Locate the cell with the specified text and output its (x, y) center coordinate. 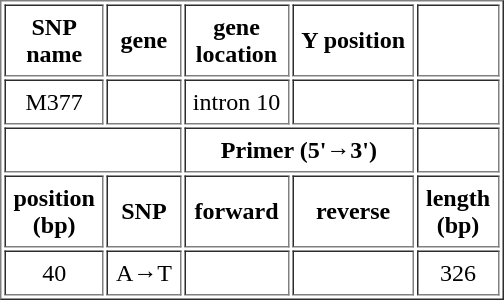
M377 (54, 102)
SNPname (54, 40)
reverse (353, 212)
40 (54, 272)
Y position (353, 40)
intron 10 (236, 102)
SNP (144, 212)
length(bp) (458, 212)
genelocation (236, 40)
forward (236, 212)
position(bp) (54, 212)
A→T (144, 272)
326 (458, 272)
Primer (5'→3') (299, 150)
gene (144, 40)
